Extract the (x, y) coordinate from the center of the cell holding the provided text.  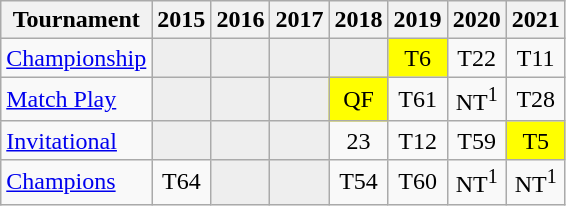
2015 (182, 20)
T22 (476, 58)
2016 (240, 20)
Invitational (76, 140)
2017 (300, 20)
2021 (536, 20)
23 (358, 140)
T59 (476, 140)
Tournament (76, 20)
T28 (536, 100)
Champions (76, 182)
T12 (418, 140)
T11 (536, 58)
T61 (418, 100)
T54 (358, 182)
T64 (182, 182)
2019 (418, 20)
T5 (536, 140)
T60 (418, 182)
2020 (476, 20)
Match Play (76, 100)
T6 (418, 58)
2018 (358, 20)
Championship (76, 58)
QF (358, 100)
